Pinpoint the cell where the given text exists, returning its [x, y] midpoint coordinate. 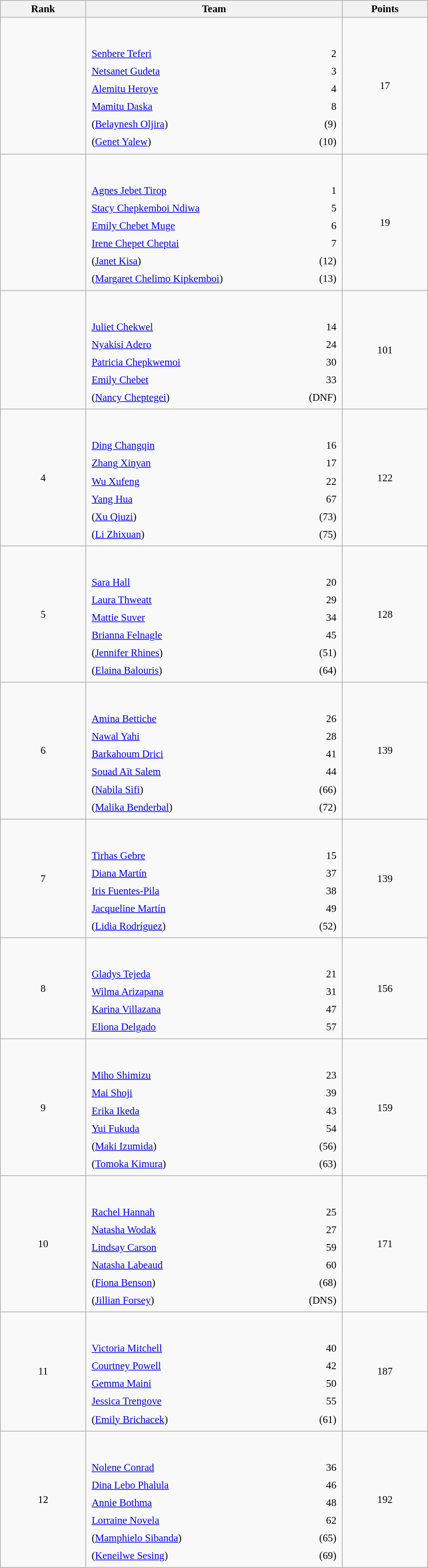
Juliet Chekwel 14 Nyakisi Adero 24 Patricia Chepkwemoi 30 Emily Chebet 33 (Nancy Cheptegei) (DNF) [214, 350]
10 [43, 1244]
3 [312, 71]
(69) [316, 1556]
Zhang Xinyan [183, 463]
67 [309, 498]
20 [312, 582]
Annie Bothma [191, 1502]
Lorraine Novela [191, 1520]
(73) [309, 516]
(66) [314, 789]
(Jennifer Rhines) [186, 653]
(65) [316, 1538]
33 [307, 380]
Souad Aït Salem [189, 772]
54 [312, 1128]
36 [316, 1467]
Dina Lebo Phalula [191, 1485]
128 [385, 614]
Emily Chebet [181, 380]
(64) [312, 671]
Gladys Tejeda 21 Wilma Arizapana 31 Karina Villazana 47 Eliona Delgado 57 [214, 988]
Sara Hall [186, 582]
(Mamphielo Sibanda) [191, 1538]
Natasha Wodak [177, 1230]
38 [312, 891]
Yang Hua [183, 498]
Yui Fukuda [187, 1128]
Miho Shimizu [187, 1075]
Amina Bettiche [189, 719]
Patricia Chepkwemoi [181, 362]
156 [385, 988]
(Li Zhixuan) [183, 534]
(Fiona Benson) [177, 1282]
(51) [312, 653]
(52) [312, 926]
29 [312, 600]
(Jillian Forsey) [177, 1300]
28 [314, 737]
37 [312, 873]
Juliet Chekwel [181, 327]
(Emily Brichacek) [187, 1419]
26 [314, 719]
49 [312, 908]
41 [314, 754]
27 [302, 1230]
45 [312, 635]
Senbere Teferi [187, 54]
Laura Thweatt [186, 600]
(72) [314, 807]
Nolene Conrad 36 Dina Lebo Phalula 46 Annie Bothma 48 Lorraine Novela 62 (Mamphielo Sibanda) (65) (Keneilwe Sesing) (69) [214, 1499]
19 [385, 222]
Natasha Labeaud [177, 1265]
Miho Shimizu 23 Mai Shoji 39 Erika Ikeda 43 Yui Fukuda 54 (Maki Izumida) (56) (Tomoka Kimura) (63) [214, 1107]
(Genet Yalew) [187, 142]
62 [316, 1520]
Victoria Mitchell 40 Courtney Powell 42 Gemma Maini 50 Jessica Trengove 55 (Emily Brichacek) (61) [214, 1372]
Alemitu Heroye [187, 89]
15 [312, 855]
Courtney Powell [187, 1366]
12 [43, 1499]
Amina Bettiche 26 Nawal Yahi 28 Barkahoum Drici 41 Souad Aït Salem 44 (Nabila Sifi) (66) (Malika Benderbal) (72) [214, 751]
59 [302, 1247]
101 [385, 350]
Wilma Arizapana [193, 992]
46 [316, 1485]
(Elaina Balouris) [186, 671]
(Nancy Cheptegei) [181, 398]
(Malika Benderbal) [189, 807]
171 [385, 1244]
Victoria Mitchell [187, 1348]
1 [321, 190]
(DNS) [302, 1300]
Diana Martín [187, 873]
(DNF) [307, 398]
Points [385, 9]
(13) [321, 278]
Jessica Trengove [187, 1401]
40 [312, 1348]
Erika Ikeda [187, 1111]
(Margaret Chelimo Kipkemboi) [196, 278]
Emily Chebet Muge [196, 225]
Mattie Suver [186, 618]
Ding Changqin 16 Zhang Xinyan 17 Wu Xufeng 22 Yang Hua 67 (Xu Qiuzi) (73) (Li Zhixuan) (75) [214, 478]
(Tomoka Kimura) [187, 1164]
44 [314, 772]
(Maki Izumida) [187, 1146]
39 [312, 1093]
Brianna Felnagle [186, 635]
(Belaynesh Oljira) [187, 124]
Mamitu Daska [187, 107]
Gemma Maini [187, 1384]
21 [319, 974]
16 [309, 446]
(Xu Qiuzi) [183, 516]
Iris Fuentes-Pila [187, 891]
31 [319, 992]
Sara Hall 20 Laura Thweatt 29 Mattie Suver 34 Brianna Felnagle 45 (Jennifer Rhines) (51) (Elaina Balouris) (64) [214, 614]
Mai Shoji [187, 1093]
(68) [302, 1282]
187 [385, 1372]
(9) [312, 124]
30 [307, 362]
192 [385, 1499]
9 [43, 1107]
Barkahoum Drici [189, 754]
Stacy Chepkemboi Ndiwa [196, 208]
Nolene Conrad [191, 1467]
(75) [309, 534]
60 [302, 1265]
34 [312, 618]
Senbere Teferi 2 Netsanet Gudeta 3 Alemitu Heroye 4 Mamitu Daska 8 (Belaynesh Oljira) (9) (Genet Yalew) (10) [214, 86]
22 [309, 481]
Lindsay Carson [177, 1247]
Netsanet Gudeta [187, 71]
122 [385, 478]
159 [385, 1107]
14 [307, 327]
11 [43, 1372]
42 [312, 1366]
Agnes Jebet Tirop 1 Stacy Chepkemboi Ndiwa 5 Emily Chebet Muge 6 Irene Chepet Cheptai 7 (Janet Kisa) (12) (Margaret Chelimo Kipkemboi) (13) [214, 222]
Nyakisi Adero [181, 344]
2 [312, 54]
(Keneilwe Sesing) [191, 1556]
Nawal Yahi [189, 737]
Wu Xufeng [183, 481]
(61) [312, 1419]
Rachel Hannah 25 Natasha Wodak 27 Lindsay Carson 59 Natasha Labeaud 60 (Fiona Benson) (68) (Jillian Forsey) (DNS) [214, 1244]
47 [319, 1009]
Eliona Delgado [193, 1027]
Ding Changqin [183, 446]
(63) [312, 1164]
Tirhas Gebre 15 Diana Martín 37 Iris Fuentes-Pila 38 Jacqueline Martín 49 (Lidia Rodríguez) (52) [214, 878]
50 [312, 1384]
(Nabila Sifi) [189, 789]
23 [312, 1075]
57 [319, 1027]
55 [312, 1401]
Team [214, 9]
(Lidia Rodríguez) [187, 926]
Rachel Hannah [177, 1212]
(Janet Kisa) [196, 261]
25 [302, 1212]
Rank [43, 9]
(10) [312, 142]
Karina Villazana [193, 1009]
43 [312, 1111]
Gladys Tejeda [193, 974]
Irene Chepet Cheptai [196, 243]
(56) [312, 1146]
24 [307, 344]
Jacqueline Martín [187, 908]
48 [316, 1502]
(12) [321, 261]
Agnes Jebet Tirop [196, 190]
Tirhas Gebre [187, 855]
